Determine the [x, y] coordinate at the center of the cell enclosing the given text.  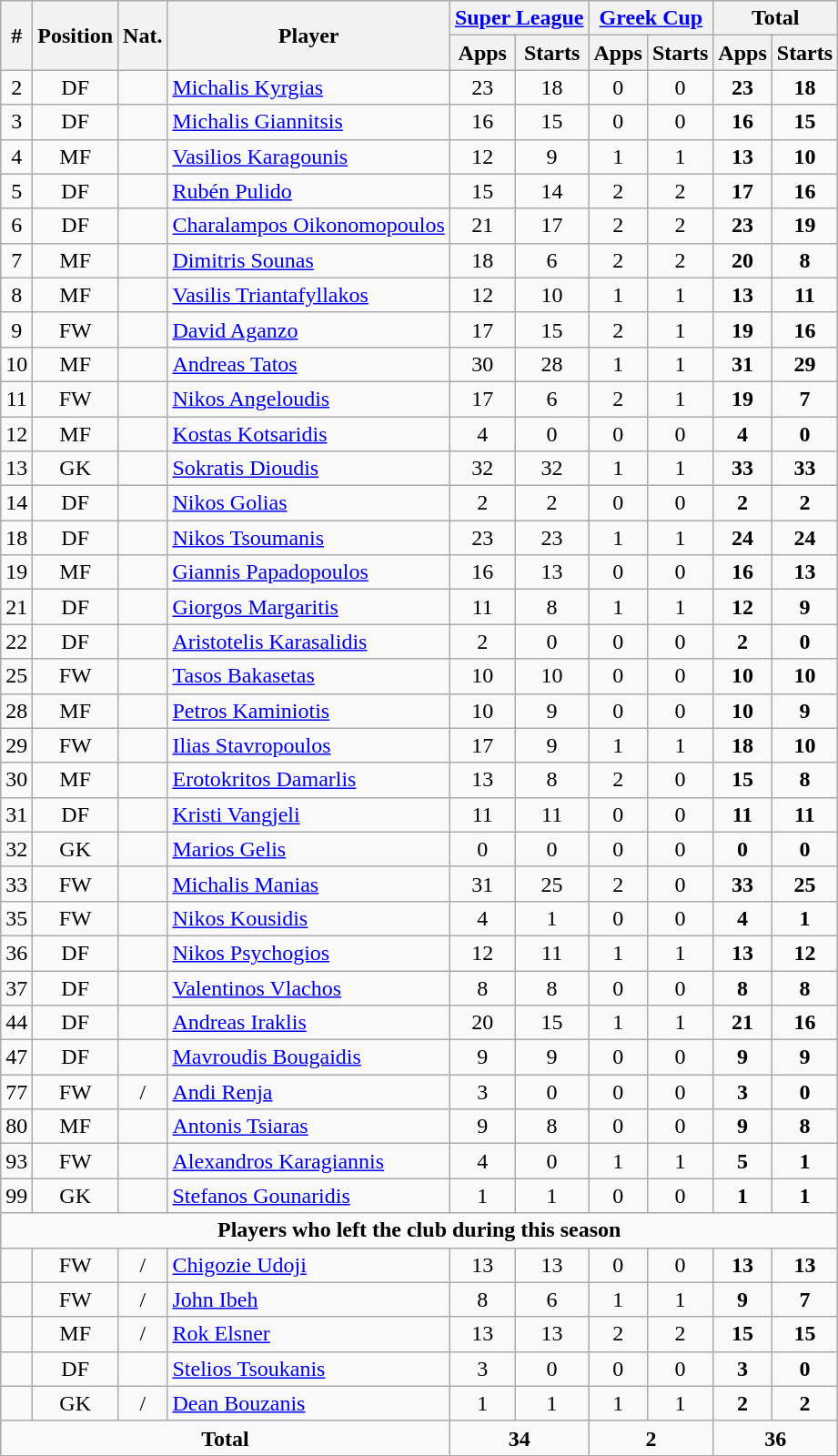
Nikos Kousidis [308, 918]
Position [76, 35]
Nat. [143, 35]
Dimitris Sounas [308, 260]
David Aganzo [308, 329]
22 [16, 642]
Nikos Psychogios [308, 953]
77 [16, 1092]
93 [16, 1161]
Petros Kaminiotis [308, 711]
John Ibeh [308, 1299]
Rubén Pulido [308, 191]
Stefanos Gounaridis [308, 1196]
Players who left the club during this season [419, 1230]
Andi Renja [308, 1092]
Andreas Iraklis [308, 1023]
Stelios Tsoukanis [308, 1369]
47 [16, 1057]
Sokratis Dioudis [308, 469]
34 [519, 1438]
Ilias Stavropoulos [308, 745]
Mavroudis Bougaidis [308, 1057]
37 [16, 987]
Michalis Giannitsis [308, 122]
Vasilis Triantafyllakos [308, 295]
Greek Cup [651, 18]
Aristotelis Karasalidis [308, 642]
Kostas Kotsaridis [308, 434]
Kristi Vangjeli [308, 814]
Michalis Kyrgias [308, 87]
Marios Gelis [308, 849]
Giannis Papadopoulos [308, 572]
80 [16, 1127]
Super League [519, 18]
44 [16, 1023]
99 [16, 1196]
# [16, 35]
Valentinos Vlachos [308, 987]
Charalampos Oikonomopoulos [308, 226]
Antonis Tsiaras [308, 1127]
Nikos Angeloudis [308, 399]
Andreas Tatos [308, 364]
Player [308, 35]
Alexandros Karagiannis [308, 1161]
35 [16, 918]
Nikos Tsoumanis [308, 538]
Nikos Golias [308, 503]
Tasos Bakasetas [308, 676]
Dean Bouzanis [308, 1403]
Rok Elsner [308, 1334]
Giorgos Margaritis [308, 607]
Chigozie Udoji [308, 1265]
Vasilios Karagounis [308, 157]
Erotokritos Damarlis [308, 780]
Michalis Manias [308, 884]
